Identify which cell holds the provided text, then report its (X, Y) central coordinate. 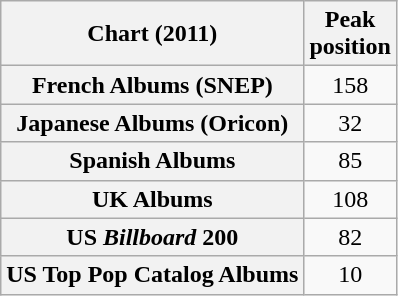
US Billboard 200 (152, 237)
Chart (2011) (152, 34)
82 (350, 237)
10 (350, 275)
French Albums (SNEP) (152, 85)
108 (350, 199)
85 (350, 161)
UK Albums (152, 199)
Peakposition (350, 34)
32 (350, 123)
US Top Pop Catalog Albums (152, 275)
Spanish Albums (152, 161)
158 (350, 85)
Japanese Albums (Oricon) (152, 123)
